For the text-containing cell, return its midpoint in [X, Y] coordinate format. 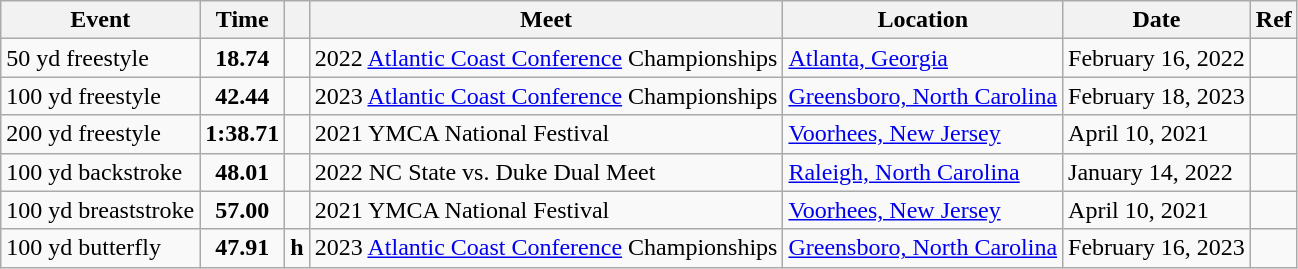
2022 NC State vs. Duke Dual Meet [546, 172]
18.74 [242, 58]
47.91 [242, 248]
February 16, 2022 [1157, 58]
Date [1157, 20]
Time [242, 20]
100 yd breaststroke [100, 210]
Atlanta, Georgia [923, 58]
Event [100, 20]
h [297, 248]
Ref [1274, 20]
100 yd butterfly [100, 248]
Location [923, 20]
100 yd freestyle [100, 96]
February 16, 2023 [1157, 248]
Raleigh, North Carolina [923, 172]
42.44 [242, 96]
50 yd freestyle [100, 58]
January 14, 2022 [1157, 172]
1:38.71 [242, 134]
57.00 [242, 210]
February 18, 2023 [1157, 96]
48.01 [242, 172]
100 yd backstroke [100, 172]
2022 Atlantic Coast Conference Championships [546, 58]
Meet [546, 20]
200 yd freestyle [100, 134]
